Pinpoint the cell where the given text exists, returning its [X, Y] midpoint coordinate. 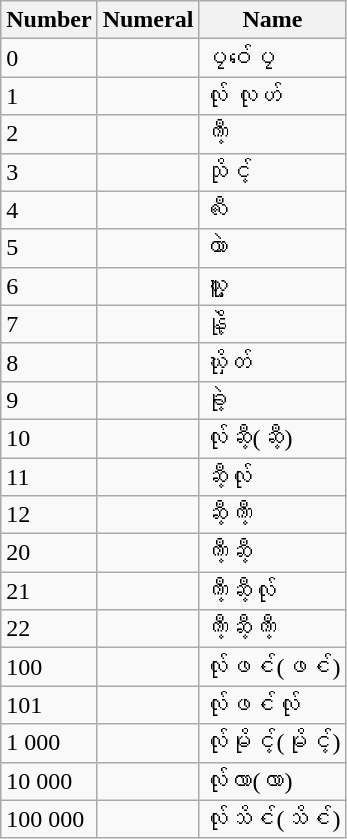
10 [49, 438]
2 [49, 134]
ပၠဝ်ပၠေ [272, 58]
20 [49, 553]
8 [49, 362]
1 000 [49, 743]
5 [49, 248]
ၮီ့ [272, 134]
9 [49, 400]
21 [49, 591]
ယာဲ [272, 248]
4 [49, 210]
7 [49, 324]
Numeral [148, 20]
လ်ုမိုင့်(မိုင့်) [272, 743]
ခုဲ့ [272, 400]
ဆီ့ၮီ့ [272, 515]
ၮီ့ဆီ့လ်ု [272, 591]
ၰူ့ [272, 286]
Name [272, 20]
ဆီ့လ်ု [272, 477]
လီႋ [272, 210]
နိုဲ့ [272, 324]
ၮီ့ဆီ့ [272, 553]
0 [49, 58]
100 000 [49, 819]
လ်ု လုဟ် [272, 96]
101 [49, 705]
Number [49, 20]
6 [49, 286]
လ်ုဖင်ႋလ်ု [272, 705]
ၮီ့ဆီ့ၮီ့ [272, 629]
1 [49, 96]
လ်ုဖင်ႋ(ဖင်ႋ) [272, 667]
သိုင့် [272, 172]
11 [49, 477]
3 [49, 172]
22 [49, 629]
လ်ုသိင်ႋ(သိင်ႋ) [272, 819]
လ်ုဆီ့(ဆီ့) [272, 438]
လ်ုလာ(လာ) [272, 781]
ၰိုတ် [272, 362]
100 [49, 667]
10 000 [49, 781]
12 [49, 515]
